From the cell containing the given text, extract its center point as [x, y] coordinate. 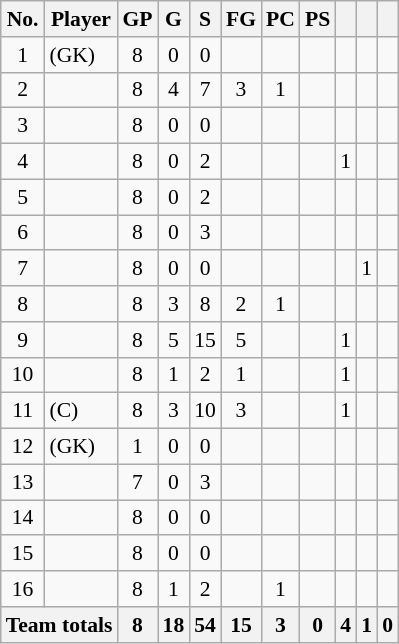
Player [80, 19]
FG [241, 19]
S [205, 19]
PC [280, 19]
(C) [80, 411]
18 [174, 625]
6 [23, 233]
No. [23, 19]
GP [137, 19]
G [174, 19]
13 [23, 482]
54 [205, 625]
9 [23, 340]
14 [23, 518]
PS [318, 19]
11 [23, 411]
12 [23, 447]
Team totals [60, 625]
16 [23, 589]
